Locate the cell with the specified text and output its (x, y) center coordinate. 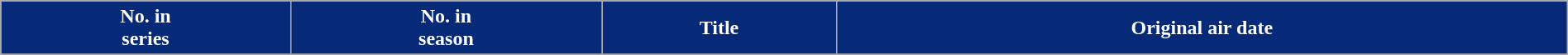
Title (719, 28)
Original air date (1202, 28)
No. inseason (446, 28)
No. inseries (146, 28)
